Return [X, Y] of the center of cell containing provided text 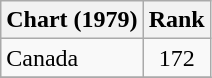
Rank [176, 20]
172 [176, 58]
Chart (1979) [72, 20]
Canada [72, 58]
